Output the (x, y) coordinate of the center of the cell containing the given text.  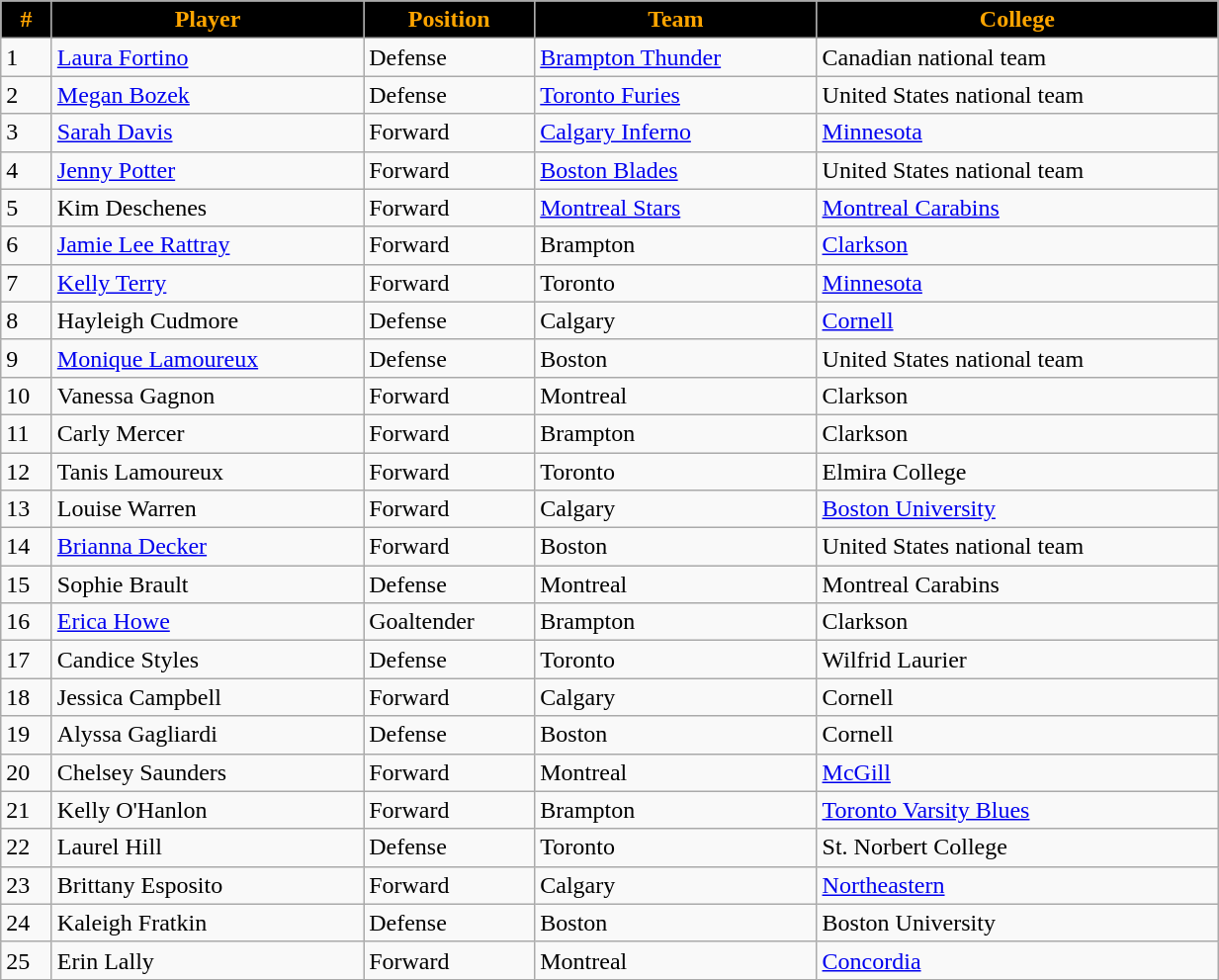
Erin Lally (208, 960)
17 (27, 660)
21 (27, 810)
Jessica Campbell (208, 697)
20 (27, 772)
Player (208, 20)
Boston Blades (676, 170)
Hayleigh Cudmore (208, 320)
Northeastern (1017, 885)
McGill (1017, 772)
Team (676, 20)
15 (27, 584)
Toronto Furies (676, 95)
Canadian national team (1017, 57)
Goaltender (449, 622)
Toronto Varsity Blues (1017, 810)
College (1017, 20)
St. Norbert College (1017, 847)
Jenny Potter (208, 170)
Candice Styles (208, 660)
2 (27, 95)
Erica Howe (208, 622)
6 (27, 245)
Wilfrid Laurier (1017, 660)
22 (27, 847)
Sophie Brault (208, 584)
19 (27, 735)
Kelly O'Hanlon (208, 810)
Kelly Terry (208, 283)
24 (27, 923)
14 (27, 547)
4 (27, 170)
Concordia (1017, 960)
Laura Fortino (208, 57)
Chelsey Saunders (208, 772)
23 (27, 885)
Brittany Esposito (208, 885)
3 (27, 133)
1 (27, 57)
5 (27, 208)
7 (27, 283)
Calgary Inferno (676, 133)
8 (27, 320)
Position (449, 20)
Montreal Stars (676, 208)
Louise Warren (208, 509)
25 (27, 960)
12 (27, 472)
Brampton Thunder (676, 57)
# (27, 20)
Kaleigh Fratkin (208, 923)
9 (27, 358)
Monique Lamoureux (208, 358)
10 (27, 396)
11 (27, 433)
Carly Mercer (208, 433)
Jamie Lee Rattray (208, 245)
Laurel Hill (208, 847)
Vanessa Gagnon (208, 396)
Sarah Davis (208, 133)
Tanis Lamoureux (208, 472)
18 (27, 697)
Brianna Decker (208, 547)
13 (27, 509)
Alyssa Gagliardi (208, 735)
Elmira College (1017, 472)
Kim Deschenes (208, 208)
16 (27, 622)
Megan Bozek (208, 95)
